Return the (x, y) coordinate for the center point of the cell that contains the specified text.  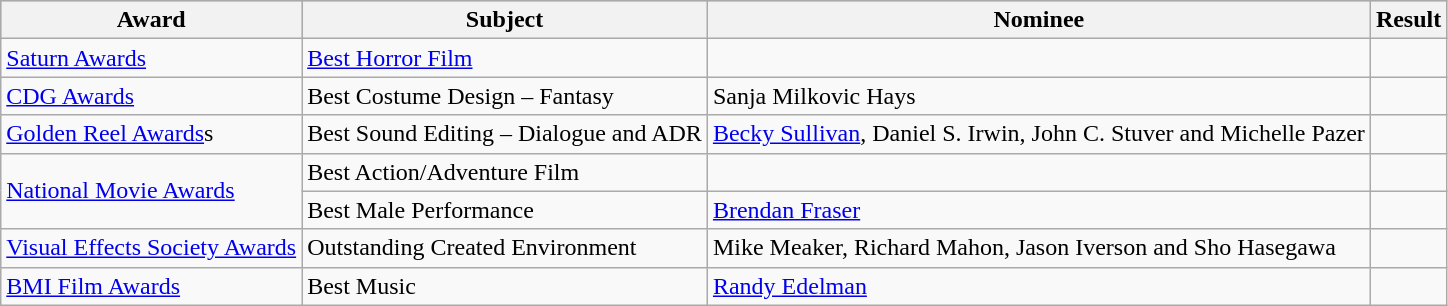
Best Costume Design – Fantasy (505, 96)
CDG Awards (152, 96)
Visual Effects Society Awards (152, 248)
Outstanding Created Environment (505, 248)
Best Action/Adventure Film (505, 172)
Best Sound Editing – Dialogue and ADR (505, 134)
Best Music (505, 286)
Golden Reel Awardss (152, 134)
Result (1408, 20)
Subject (505, 20)
National Movie Awards (152, 191)
Best Male Performance (505, 210)
Brendan Fraser (1038, 210)
Sanja Milkovic Hays (1038, 96)
Best Horror Film (505, 58)
Saturn Awards (152, 58)
Mike Meaker, Richard Mahon, Jason Iverson and Sho Hasegawa (1038, 248)
BMI Film Awards (152, 286)
Becky Sullivan, Daniel S. Irwin, John C. Stuver and Michelle Pazer (1038, 134)
Award (152, 20)
Nominee (1038, 20)
Randy Edelman (1038, 286)
